Locate the cell with the specified text and output its [X, Y] center coordinate. 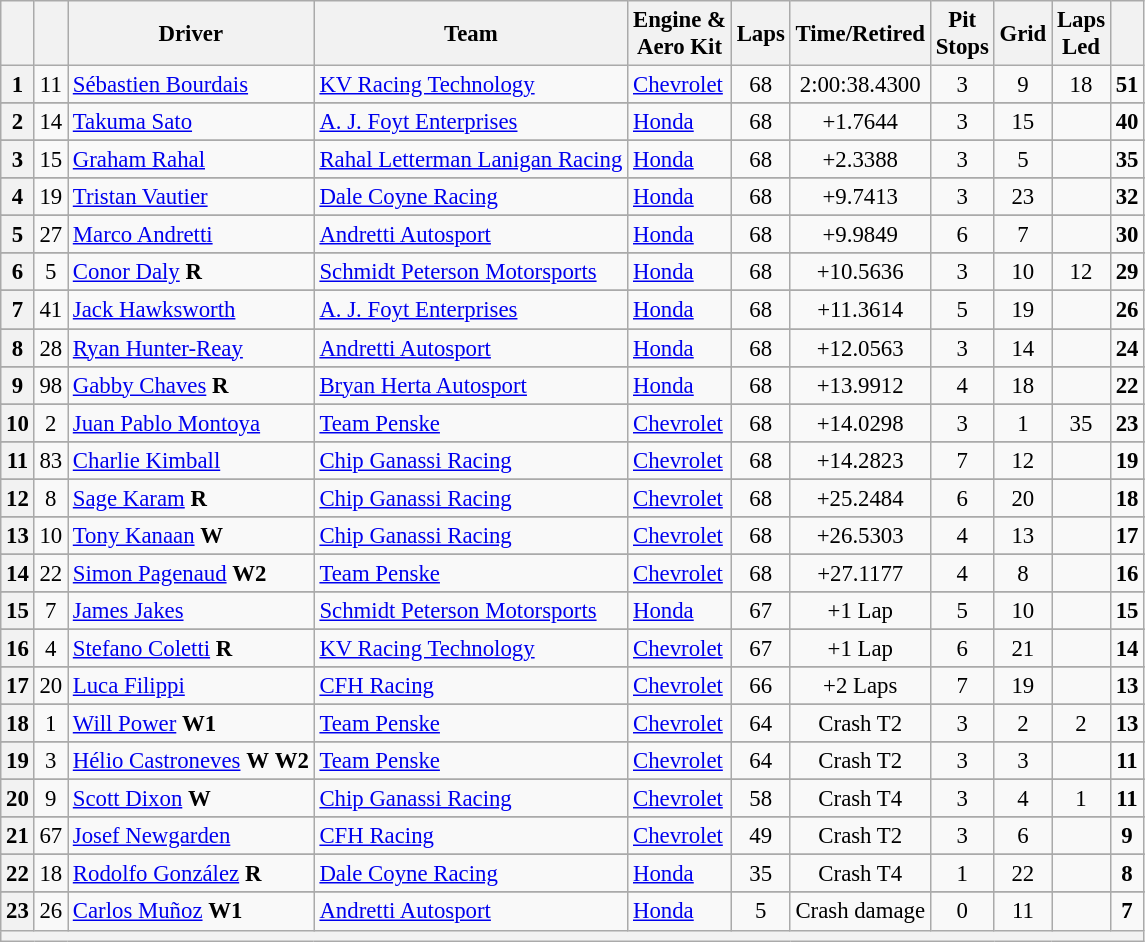
66 [760, 686]
27 [50, 235]
Marco Andretti [192, 235]
+11.3614 [860, 310]
Takuma Sato [192, 122]
+14.2823 [860, 460]
51 [1126, 85]
Luca Filippi [192, 686]
Laps [760, 34]
+12.0563 [860, 348]
+25.2484 [860, 498]
+26.5303 [860, 536]
Team [471, 34]
Juan Pablo Montoya [192, 423]
+10.5636 [860, 273]
Time/Retired [860, 34]
+2 Laps [860, 686]
29 [1126, 273]
Gabby Chaves R [192, 385]
+9.7413 [860, 197]
Bryan Herta Autosport [471, 385]
Sébastien Bourdais [192, 85]
Crash damage [860, 912]
Charlie Kimball [192, 460]
24 [1126, 348]
+1.7644 [860, 122]
58 [760, 799]
+9.9849 [860, 235]
40 [1126, 122]
+27.1177 [860, 573]
Tristan Vautier [192, 197]
+2.3388 [860, 160]
Will Power W1 [192, 724]
49 [760, 836]
Tony Kanaan W [192, 536]
Simon Pagenaud W2 [192, 573]
41 [50, 310]
Rahal Letterman Lanigan Racing [471, 160]
Driver [192, 34]
+13.9912 [860, 385]
Sage Karam R [192, 498]
83 [50, 460]
0 [962, 912]
Scott Dixon W [192, 799]
Graham Rahal [192, 160]
+14.0298 [860, 423]
LapsLed [1082, 34]
Grid [1022, 34]
Stefano Coletti R [192, 648]
Jack Hawksworth [192, 310]
Engine &Aero Kit [680, 34]
Ryan Hunter-Reay [192, 348]
30 [1126, 235]
Conor Daly R [192, 273]
98 [50, 385]
28 [50, 348]
Josef Newgarden [192, 836]
James Jakes [192, 611]
32 [1126, 197]
Rodolfo González R [192, 874]
Hélio Castroneves W W2 [192, 761]
2:00:38.4300 [860, 85]
PitStops [962, 34]
Carlos Muñoz W1 [192, 912]
